Detect which cell encompasses the target text, then output its (X, Y) center coordinate. 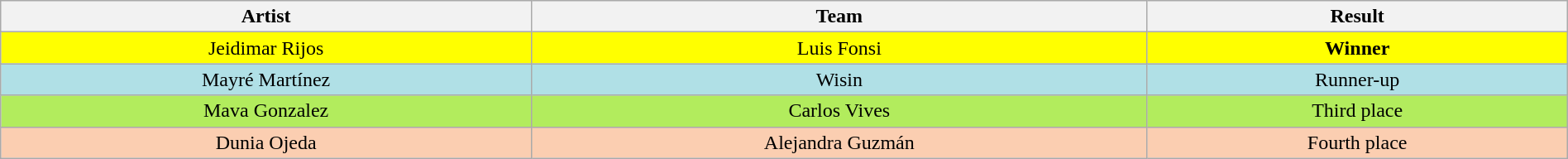
Dunia Ojeda (266, 142)
Luis Fonsi (840, 48)
Mava Gonzalez (266, 111)
Winner (1357, 48)
Result (1357, 17)
Team (840, 17)
Carlos Vives (840, 111)
Third place (1357, 111)
Wisin (840, 79)
Runner-up (1357, 79)
Mayré Martínez (266, 79)
Alejandra Guzmán (840, 142)
Jeidimar Rijos (266, 48)
Fourth place (1357, 142)
Artist (266, 17)
